Return [x, y] of the center of cell containing provided text 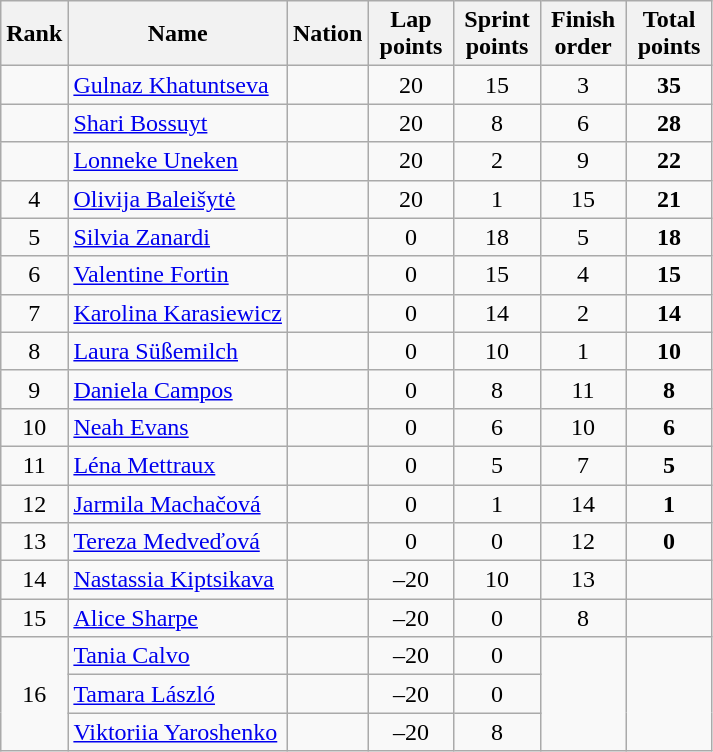
Sprint points [497, 34]
Lap points [411, 34]
Name [178, 34]
22 [669, 161]
Nastassia Kiptsikava [178, 580]
Jarmila Machačová [178, 503]
Karolina Karasiewicz [178, 313]
35 [669, 85]
21 [669, 199]
Tania Calvo [178, 656]
Viktoriia Yaroshenko [178, 732]
Shari Bossuyt [178, 123]
Total points [669, 34]
Daniela Campos [178, 389]
Tamara László [178, 694]
Léna Mettraux [178, 465]
Lonneke Uneken [178, 161]
Finish order [583, 34]
Valentine Fortin [178, 275]
Rank [34, 34]
Silvia Zanardi [178, 237]
Laura Süßemilch [178, 351]
Alice Sharpe [178, 618]
16 [34, 694]
28 [669, 123]
Nation [327, 34]
Gulnaz Khatuntseva [178, 85]
Neah Evans [178, 427]
Tereza Medveďová [178, 542]
Olivija Baleišytė [178, 199]
3 [583, 85]
